Determine the (X, Y) coordinate at the center of the cell enclosing the given text.  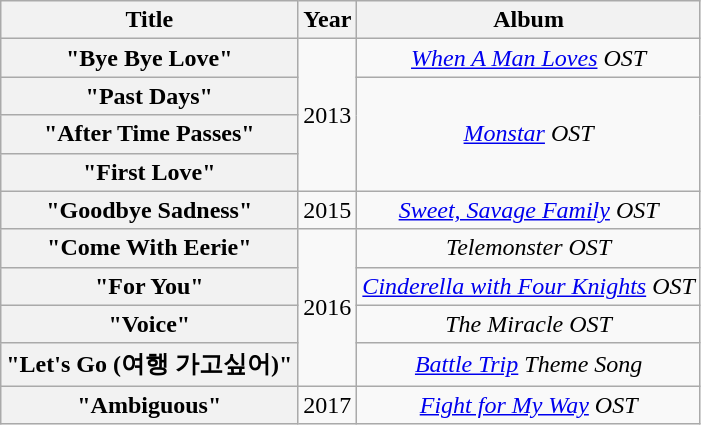
Telemonster OST (529, 248)
Monstar OST (529, 134)
"Past Days" (150, 96)
When A Man Loves OST (529, 58)
"For You" (150, 286)
Album (529, 20)
2017 (328, 405)
The Miracle OST (529, 324)
"Come With Eerie" (150, 248)
Sweet, Savage Family OST (529, 210)
"Let's Go (여행 가고싶어)" (150, 364)
2013 (328, 115)
"Bye Bye Love" (150, 58)
"Ambiguous" (150, 405)
2016 (328, 308)
Battle Trip Theme Song (529, 364)
Cinderella with Four Knights OST (529, 286)
Fight for My Way OST (529, 405)
"Goodbye Sadness" (150, 210)
Year (328, 20)
"First Love" (150, 172)
"After Time Passes" (150, 134)
"Voice" (150, 324)
2015 (328, 210)
Title (150, 20)
